Determine the (X, Y) coordinate at the center of the cell enclosing the given text.  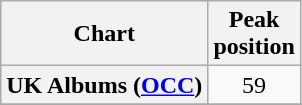
59 (254, 85)
Chart (104, 34)
Peakposition (254, 34)
UK Albums (OCC) (104, 85)
